Extract the (x, y) coordinate from the center of the cell holding the provided text.  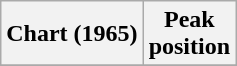
Peakposition (189, 34)
Chart (1965) (72, 34)
